Output the [x, y] coordinate of the center of the cell containing the given text.  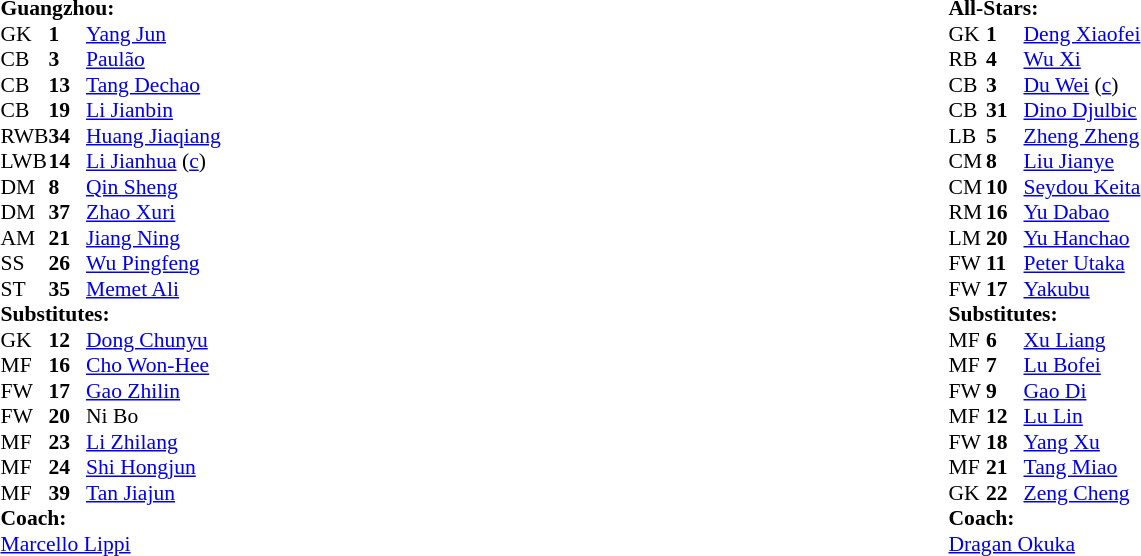
23 [67, 442]
Yakubu [1082, 289]
Shi Hongjun [154, 467]
Ni Bo [154, 417]
22 [1005, 493]
26 [67, 263]
10 [1005, 187]
13 [67, 85]
Gao Di [1082, 391]
11 [1005, 263]
18 [1005, 442]
Qin Sheng [154, 187]
19 [67, 111]
Paulão [154, 59]
7 [1005, 365]
Lu Bofei [1082, 365]
RWB [24, 136]
5 [1005, 136]
Lu Lin [1082, 417]
31 [1005, 111]
Seydou Keita [1082, 187]
Li Jianbin [154, 111]
AM [24, 238]
Gao Zhilin [154, 391]
34 [67, 136]
Zheng Zheng [1082, 136]
Wu Xi [1082, 59]
ST [24, 289]
RB [967, 59]
Xu Liang [1082, 340]
Dong Chunyu [154, 340]
Deng Xiaofei [1082, 34]
39 [67, 493]
Dino Djulbic [1082, 111]
Memet Ali [154, 289]
Peter Utaka [1082, 263]
Yu Hanchao [1082, 238]
Zeng Cheng [1082, 493]
Yang Jun [154, 34]
4 [1005, 59]
LM [967, 238]
Li Zhilang [154, 442]
Cho Won-Hee [154, 365]
SS [24, 263]
37 [67, 213]
Liu Jianye [1082, 161]
RM [967, 213]
Tan Jiajun [154, 493]
Li Jianhua (c) [154, 161]
LWB [24, 161]
LB [967, 136]
Jiang Ning [154, 238]
Zhao Xuri [154, 213]
Tang Miao [1082, 467]
9 [1005, 391]
6 [1005, 340]
14 [67, 161]
Huang Jiaqiang [154, 136]
Yu Dabao [1082, 213]
24 [67, 467]
Tang Dechao [154, 85]
Du Wei (c) [1082, 85]
Wu Pingfeng [154, 263]
Yang Xu [1082, 442]
35 [67, 289]
